Provide the [X, Y] coordinate of the cell's center where the given text is located.  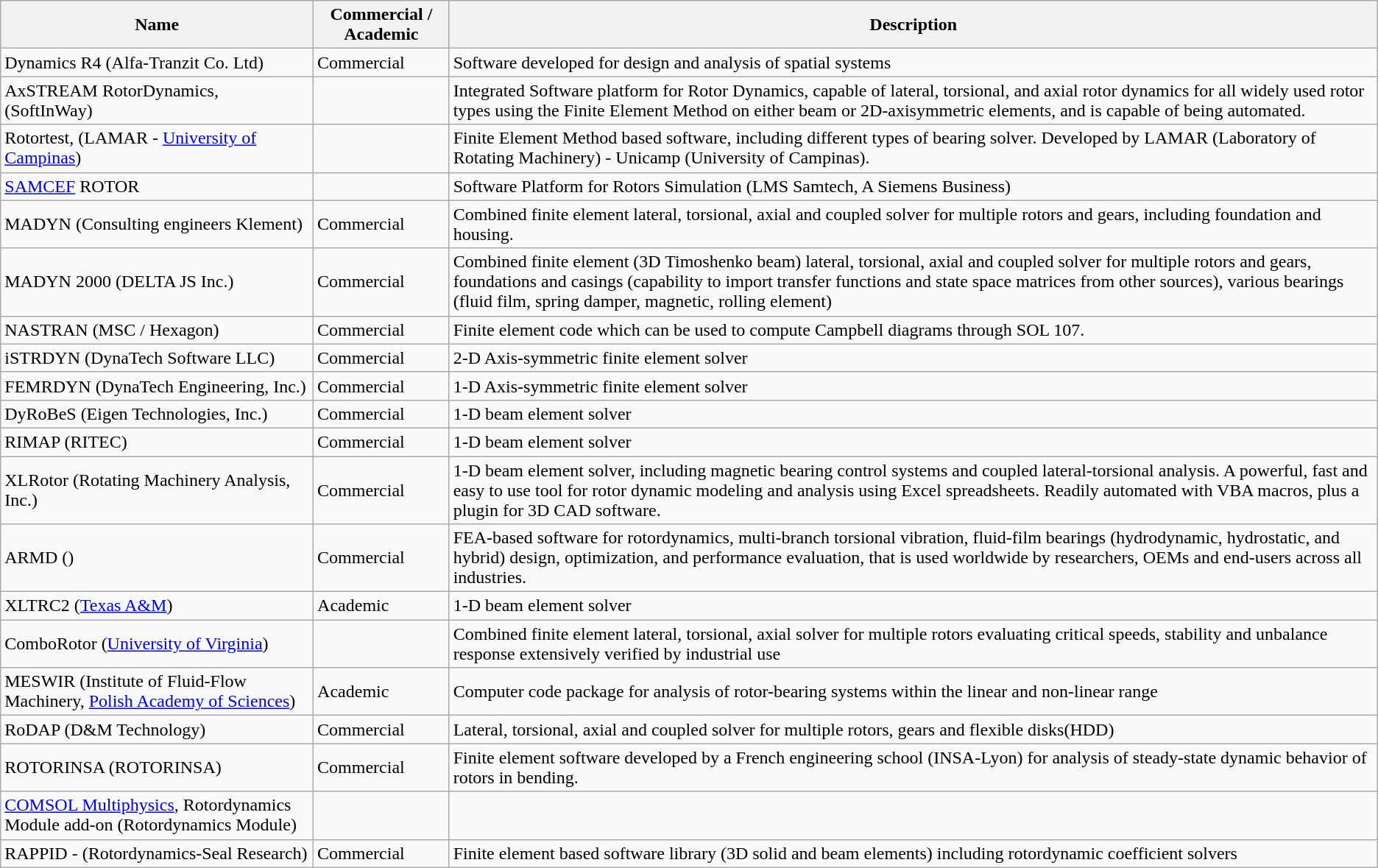
Software developed for design and analysis of spatial systems [913, 63]
RoDAP (D&M Technology) [158, 730]
MADYN (Consulting engineers Klement) [158, 224]
AxSTREAM RotorDynamics, (SoftInWay) [158, 100]
Software Platform for Rotors Simulation (LMS Samtech, A Siemens Business) [913, 186]
1-D Axis-symmetric finite element solver [913, 386]
DyRoBeS (Eigen Technologies, Inc.) [158, 414]
Description [913, 25]
FEMRDYN (DynaTech Engineering, Inc.) [158, 386]
Combined finite element lateral, torsional, axial and coupled solver for multiple rotors and gears, including foundation and housing. [913, 224]
Finite element based software library (3D solid and beam elements) including rotordynamic coefficient solvers [913, 853]
Rotortest, (LAMAR - University of Campinas) [158, 149]
MESWIR (Institute of Fluid-Flow Machinery, Polish Academy of Sciences) [158, 692]
ROTORINSA (ROTORINSA) [158, 767]
ARMD () [158, 558]
MADYN 2000 (DELTA JS Inc.) [158, 282]
RAPPID - (Rotordynamics-Seal Research) [158, 853]
Dynamics R4 (Alfa-Tranzit Co. Ltd) [158, 63]
Lateral, torsional, axial and coupled solver for multiple rotors, gears and flexible disks(HDD) [913, 730]
Name [158, 25]
2-D Axis-symmetric finite element solver [913, 358]
XLRotor (Rotating Machinery Analysis, Inc.) [158, 490]
Computer code package for analysis of rotor-bearing systems within the linear and non-linear range [913, 692]
Finite element software developed by a French engineering school (INSA-Lyon) for analysis of steady-state dynamic behavior of rotors in bending. [913, 767]
Commercial / Academic [381, 25]
NASTRAN (MSC / Hexagon) [158, 330]
iSTRDYN (DynaTech Software LLC) [158, 358]
ComboRotor (University of Virginia) [158, 643]
XLTRC2 (Texas A&M) [158, 606]
RIMAP (RITEC) [158, 442]
Finite element code which can be used to compute Campbell diagrams through SOL 107. [913, 330]
SAMCEF ROTOR [158, 186]
COMSOL Multiphysics, Rotordynamics Module add-on (Rotordynamics Module) [158, 816]
